Determine the [X, Y] coordinate at the center of the cell enclosing the given text.  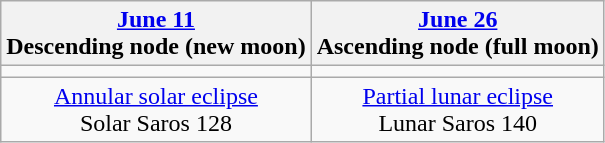
Annular solar eclipseSolar Saros 128 [156, 110]
June 11Descending node (new moon) [156, 34]
Partial lunar eclipseLunar Saros 140 [458, 110]
June 26Ascending node (full moon) [458, 34]
